Scan for the cell matching the given text and deliver its [x, y] coordinate at center. 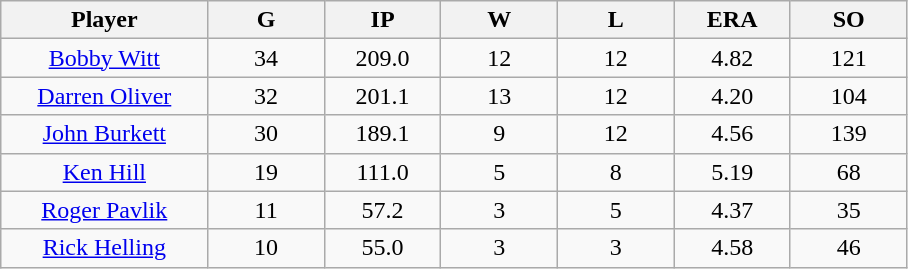
Darren Oliver [104, 96]
111.0 [382, 172]
ERA [732, 20]
5.19 [732, 172]
13 [500, 96]
W [500, 20]
32 [266, 96]
57.2 [382, 210]
104 [848, 96]
209.0 [382, 58]
SO [848, 20]
68 [848, 172]
Rick Helling [104, 248]
10 [266, 248]
IP [382, 20]
35 [848, 210]
John Burkett [104, 134]
G [266, 20]
9 [500, 134]
55.0 [382, 248]
4.56 [732, 134]
4.37 [732, 210]
19 [266, 172]
139 [848, 134]
30 [266, 134]
8 [616, 172]
121 [848, 58]
201.1 [382, 96]
4.82 [732, 58]
Bobby Witt [104, 58]
Player [104, 20]
4.58 [732, 248]
46 [848, 248]
L [616, 20]
34 [266, 58]
189.1 [382, 134]
Roger Pavlik [104, 210]
11 [266, 210]
4.20 [732, 96]
Ken Hill [104, 172]
